For the text-containing cell, return its midpoint in (X, Y) coordinate format. 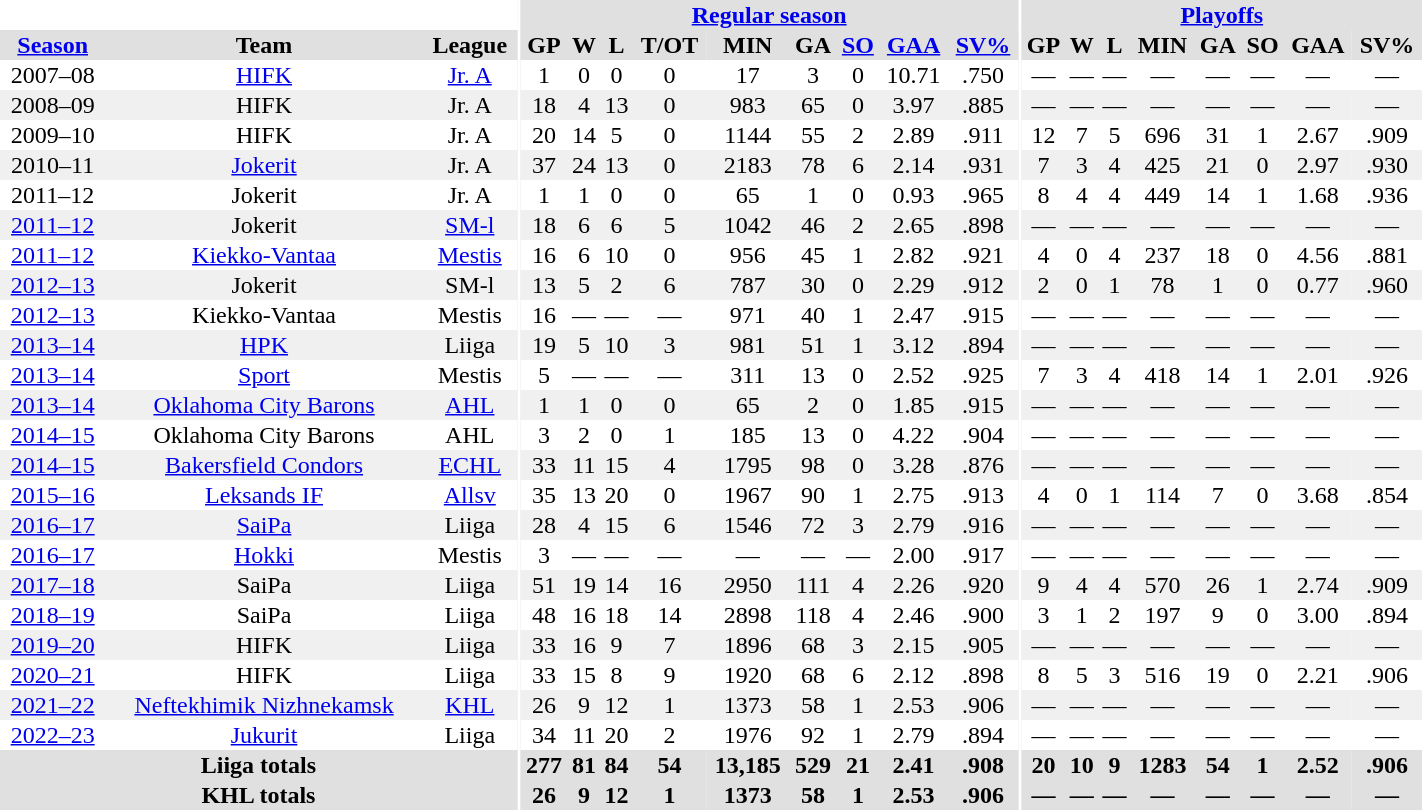
983 (748, 105)
2015–16 (52, 495)
2.89 (914, 135)
2.12 (914, 675)
1042 (748, 225)
.750 (983, 75)
.876 (983, 465)
2021–22 (52, 705)
46 (812, 225)
Hokki (264, 555)
League (470, 45)
2183 (748, 165)
Liiga totals (258, 765)
98 (812, 465)
Bakersfield Condors (264, 465)
2.47 (914, 315)
1920 (748, 675)
1967 (748, 495)
Jukurit (264, 735)
.921 (983, 255)
2017–18 (52, 585)
3.97 (914, 105)
1896 (748, 645)
72 (812, 525)
.904 (983, 435)
3.00 (1318, 615)
2019–20 (52, 645)
.936 (1387, 195)
311 (748, 375)
.965 (983, 195)
2.75 (914, 495)
696 (1162, 135)
2.00 (914, 555)
2.21 (1318, 675)
37 (544, 165)
2.26 (914, 585)
111 (812, 585)
570 (1162, 585)
2020–21 (52, 675)
2018–19 (52, 615)
118 (812, 615)
277 (544, 765)
10.71 (914, 75)
2022–23 (52, 735)
2.29 (914, 285)
981 (748, 345)
48 (544, 615)
.885 (983, 105)
84 (616, 765)
Leksands IF (264, 495)
90 (812, 495)
Regular season (769, 15)
529 (812, 765)
2.82 (914, 255)
KHL totals (258, 795)
1144 (748, 135)
185 (748, 435)
Team (264, 45)
114 (1162, 495)
418 (1162, 375)
956 (748, 255)
45 (812, 255)
.881 (1387, 255)
1283 (1162, 765)
92 (812, 735)
.926 (1387, 375)
2.14 (914, 165)
2.65 (914, 225)
Season (52, 45)
2009–10 (52, 135)
Sport (264, 375)
2.97 (1318, 165)
40 (812, 315)
.911 (983, 135)
81 (584, 765)
.912 (983, 285)
.913 (983, 495)
.930 (1387, 165)
3.12 (914, 345)
HPK (264, 345)
1976 (748, 735)
.905 (983, 645)
34 (544, 735)
4.22 (914, 435)
Neftekhimik Nizhnekamsk (264, 705)
449 (1162, 195)
30 (812, 285)
0.93 (914, 195)
2898 (748, 615)
ECHL (470, 465)
516 (1162, 675)
2007–08 (52, 75)
13,185 (748, 765)
.917 (983, 555)
787 (748, 285)
3.68 (1318, 495)
2008–09 (52, 105)
2.41 (914, 765)
Allsv (470, 495)
0.77 (1318, 285)
1.85 (914, 405)
2.46 (914, 615)
.931 (983, 165)
.900 (983, 615)
1.68 (1318, 195)
425 (1162, 165)
.908 (983, 765)
Playoffs (1222, 15)
31 (1218, 135)
2950 (748, 585)
4.56 (1318, 255)
.925 (983, 375)
28 (544, 525)
2.01 (1318, 375)
.916 (983, 525)
2.67 (1318, 135)
.920 (983, 585)
55 (812, 135)
17 (748, 75)
.854 (1387, 495)
197 (1162, 615)
24 (584, 165)
2.15 (914, 645)
1795 (748, 465)
2.74 (1318, 585)
237 (1162, 255)
971 (748, 315)
KHL (470, 705)
1546 (748, 525)
3.28 (914, 465)
2010–11 (52, 165)
35 (544, 495)
T/OT (670, 45)
.960 (1387, 285)
